Scan for the cell matching the given text and deliver its [X, Y] coordinate at center. 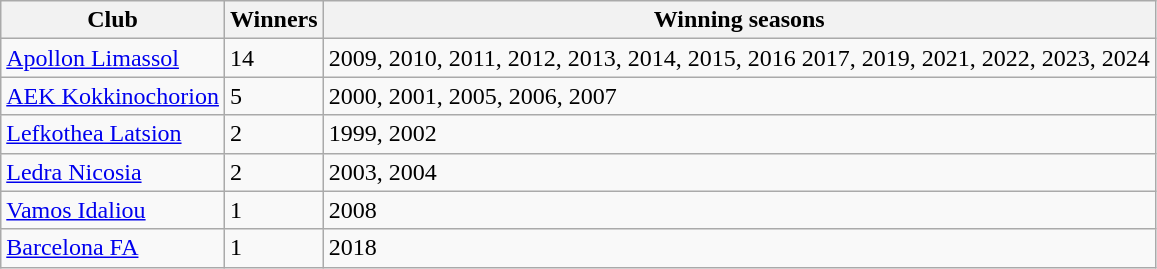
Winning seasons [739, 20]
Winners [274, 20]
2003, 2004 [739, 172]
1999, 2002 [739, 134]
2009, 2010, 2011, 2012, 2013, 2014, 2015, 2016 2017, 2019, 2021, 2022, 2023, 2024 [739, 58]
2018 [739, 248]
Apollon Limassol [113, 58]
Vamos Idaliou [113, 210]
Club [113, 20]
2008 [739, 210]
Lefkothea Latsion [113, 134]
5 [274, 96]
Barcelona FA [113, 248]
Ledra Nicosia [113, 172]
AEK Kokkinochorion [113, 96]
2000, 2001, 2005, 2006, 2007 [739, 96]
14 [274, 58]
